Extract the (X, Y) coordinate from the center of the cell holding the provided text.  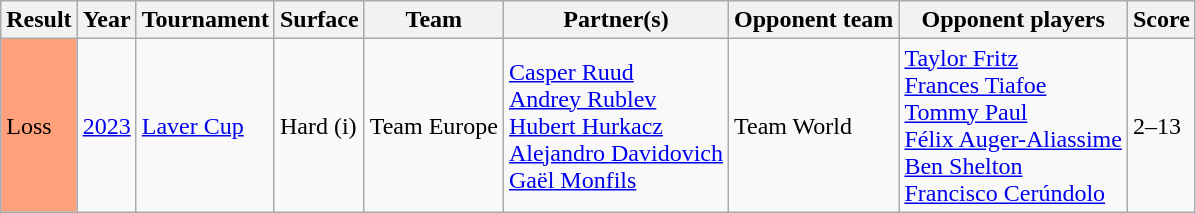
Partner(s) (616, 20)
Laver Cup (205, 126)
Loss (39, 126)
Team (434, 20)
Tournament (205, 20)
Opponent players (1014, 20)
Taylor FritzFrances TiafoeTommy PaulFélix Auger-AliassimeBen SheltonFrancisco Cerúndolo (1014, 126)
Surface (319, 20)
Opponent team (813, 20)
Score (1161, 20)
Year (106, 20)
Casper RuudAndrey RublevHubert HurkaczAlejandro DavidovichGaël Monfils (616, 126)
2–13 (1161, 126)
Team Europe (434, 126)
Team World (813, 126)
2023 (106, 126)
Result (39, 20)
Hard (i) (319, 126)
